For the text-containing cell, return its midpoint in [X, Y] coordinate format. 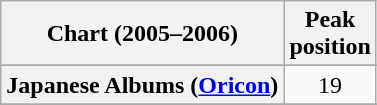
19 [330, 85]
Peakposition [330, 34]
Japanese Albums (Oricon) [142, 85]
Chart (2005–2006) [142, 34]
